Find where the given text appears and provide that cell's center as [x, y] coordinate. 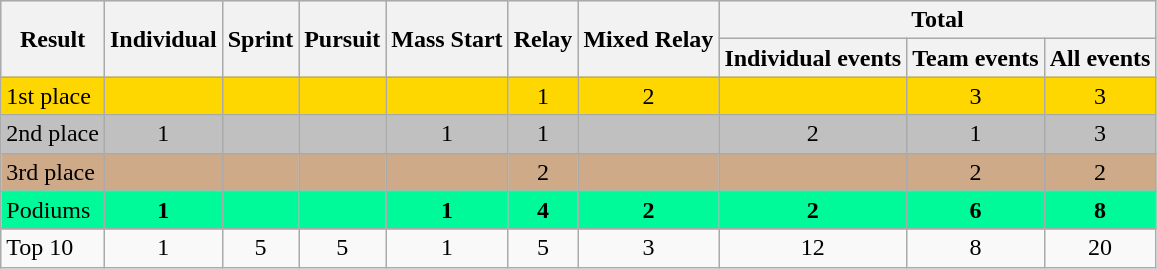
Pursuit [342, 39]
Top 10 [53, 248]
Podiums [53, 210]
Individual [163, 39]
Relay [543, 39]
12 [813, 248]
4 [543, 210]
Mass Start [447, 39]
Total [938, 20]
3rd place [53, 172]
Individual events [813, 58]
20 [1100, 248]
Sprint [260, 39]
Result [53, 39]
6 [976, 210]
1st place [53, 96]
Mixed Relay [648, 39]
2nd place [53, 134]
All events [1100, 58]
Team events [976, 58]
